Scan for the cell matching the given text and deliver its [X, Y] coordinate at center. 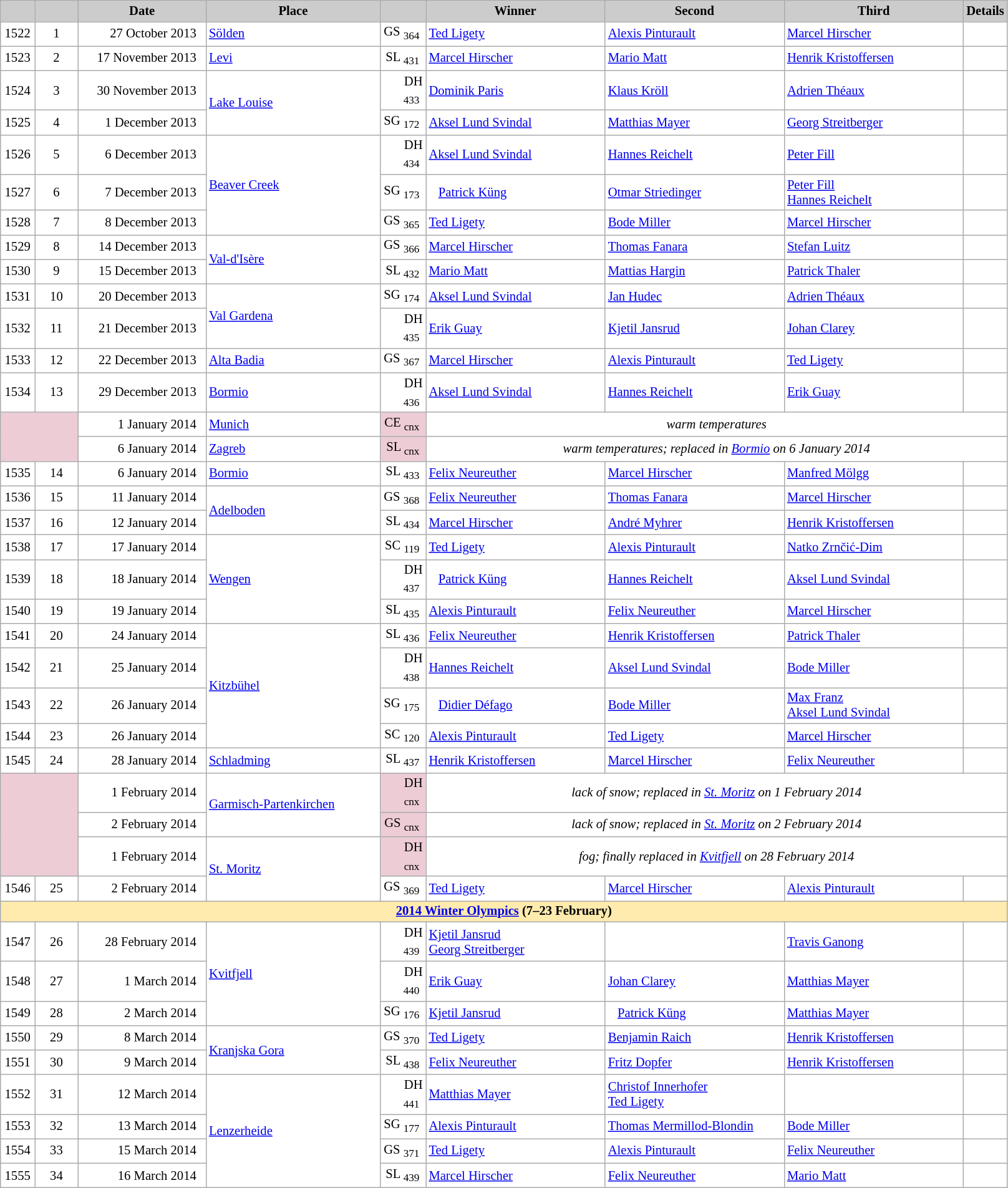
12 March 2014 [142, 1094]
Stefan Luitz [873, 247]
Travis Ganong [873, 942]
1538 [17, 546]
lack of snow; replaced in St. Moritz on 1 February 2014 [716, 792]
SG 172 [403, 122]
SL cnx [403, 449]
7 [57, 222]
Date [142, 11]
GS 365 [403, 222]
28 [57, 1013]
13 March 2014 [142, 1126]
Natko Zrnčić-Dim [873, 546]
GS 370 [403, 1038]
Max Franz Aksel Lund Svindal [873, 705]
lack of snow; replaced in St. Moritz on 2 February 2014 [716, 824]
1543 [17, 705]
Munich [293, 424]
Klaus Kröll [695, 90]
Schladming [293, 760]
15 March 2014 [142, 1151]
18 January 2014 [142, 579]
DH 441 [403, 1094]
GS 369 [403, 888]
21 [57, 667]
1534 [17, 392]
16 [57, 523]
1547 [17, 942]
20 December 2013 [142, 296]
25 [57, 888]
Alta Badia [293, 360]
1533 [17, 360]
19 January 2014 [142, 611]
Lenzerheide [293, 1131]
SL 432 [403, 272]
Beaver Creek [293, 185]
23 [57, 736]
28 February 2014 [142, 942]
3 [57, 90]
1546 [17, 888]
27 [57, 980]
17 [57, 546]
1549 [17, 1013]
1526 [17, 155]
1524 [17, 90]
1540 [17, 611]
Benjamin Raich [695, 1038]
GS 371 [403, 1151]
29 [57, 1038]
DH 434 [403, 155]
Place [293, 11]
Zagreb [293, 449]
DH 435 [403, 328]
1536 [17, 498]
Winner [515, 11]
1552 [17, 1094]
1523 [17, 59]
1 March 2014 [142, 980]
8 December 2013 [142, 222]
SL 436 [403, 636]
1545 [17, 760]
Georg Streitberger [873, 122]
GS 367 [403, 360]
1 [57, 34]
22 December 2013 [142, 360]
Garmisch-Partenkirchen [293, 804]
22 [57, 705]
SL 439 [403, 1175]
1 December 2013 [142, 122]
SL 434 [403, 523]
13 [57, 392]
DH 438 [403, 667]
1535 [17, 473]
DH 433 [403, 90]
9 [57, 272]
Christof Innerhofer Ted Ligety [695, 1094]
Peter Fill [873, 155]
1550 [17, 1038]
Details [986, 11]
SG 177 [403, 1126]
4 [57, 122]
Kvitfjell [293, 973]
1532 [17, 328]
34 [57, 1175]
SL 431 [403, 59]
11 [57, 328]
6 [57, 192]
12 January 2014 [142, 523]
SL 435 [403, 611]
8 March 2014 [142, 1038]
SL 437 [403, 760]
Otmar Striedinger [695, 192]
5 [57, 155]
Peter Fill Hannes Reichelt [873, 192]
20 [57, 636]
18 [57, 579]
Manfred Mölgg [873, 473]
1542 [17, 667]
Val-d'Isère [293, 259]
16 March 2014 [142, 1175]
32 [57, 1126]
30 November 2013 [142, 90]
9 March 2014 [142, 1063]
17 January 2014 [142, 546]
Thomas Mermillod-Blondin [695, 1126]
GS 366 [403, 247]
8 [57, 247]
GS 368 [403, 498]
SG 176 [403, 1013]
André Myhrer [695, 523]
1537 [17, 523]
GS 364 [403, 34]
1525 [17, 122]
1548 [17, 980]
29 December 2013 [142, 392]
15 December 2013 [142, 272]
DH 439 [403, 942]
DH 440 [403, 980]
30 [57, 1063]
1553 [17, 1126]
1539 [17, 579]
14 December 2013 [142, 247]
1 January 2014 [142, 424]
1530 [17, 272]
27 October 2013 [142, 34]
24 [57, 760]
1554 [17, 1151]
fog; finally replaced in Kvitfjell on 28 February 2014 [716, 857]
Kitzbühel [293, 686]
Dominik Paris [515, 90]
1531 [17, 296]
25 January 2014 [142, 667]
17 November 2013 [142, 59]
GS cnx [403, 824]
12 [57, 360]
33 [57, 1151]
CE cnx [403, 424]
Wengen [293, 579]
1544 [17, 736]
1555 [17, 1175]
11 January 2014 [142, 498]
SG 174 [403, 296]
1529 [17, 247]
SC 120 [403, 736]
Sölden [293, 34]
28 January 2014 [142, 760]
SG 173 [403, 192]
Fritz Dopfer [695, 1063]
Lake Louise [293, 102]
Third [873, 11]
1528 [17, 222]
19 [57, 611]
Adelboden [293, 510]
31 [57, 1094]
10 [57, 296]
21 December 2013 [142, 328]
DH 436 [403, 392]
1522 [17, 34]
26 [57, 942]
DH 437 [403, 579]
15 [57, 498]
7 December 2013 [142, 192]
Didier Défago [515, 705]
Kranjska Gora [293, 1050]
24 January 2014 [142, 636]
Levi [293, 59]
Mattias Hargin [695, 272]
SL 438 [403, 1063]
6 December 2013 [142, 155]
1551 [17, 1063]
Jan Hudec [695, 296]
2 March 2014 [142, 1013]
1527 [17, 192]
1541 [17, 636]
Second [695, 11]
2 [57, 59]
St. Moritz [293, 869]
SL 433 [403, 473]
warm temperatures [716, 424]
Kjetil Jansrud Georg Streitberger [515, 942]
SC 119 [403, 546]
Val Gardena [293, 316]
14 [57, 473]
SG 175 [403, 705]
warm temperatures; replaced in Bormio on 6 January 2014 [716, 449]
2014 Winter Olympics (7–23 February) [504, 911]
